Find where the given text appears and provide that cell's center as (x, y) coordinate. 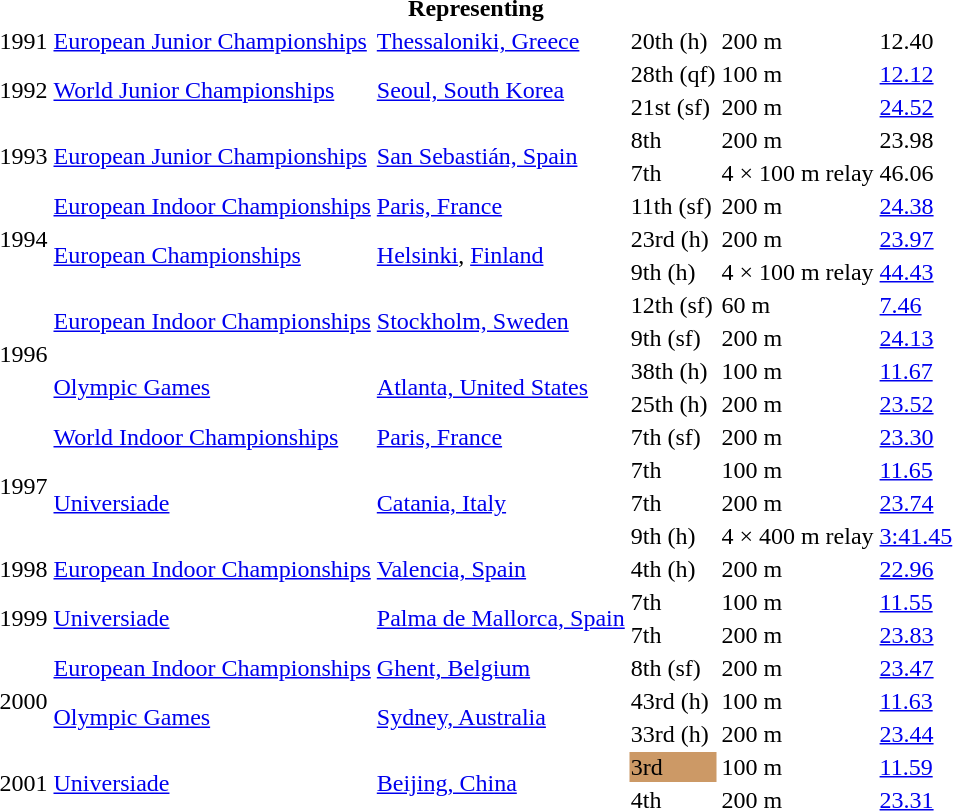
Atlanta, United States (500, 388)
Thessaloniki, Greece (500, 41)
33rd (h) (673, 734)
Palma de Mallorca, Spain (500, 618)
European Championships (212, 256)
Valencia, Spain (500, 569)
21st (sf) (673, 107)
7th (sf) (673, 437)
8th (673, 140)
Sydney, Australia (500, 718)
Helsinki, Finland (500, 256)
11th (sf) (673, 206)
Ghent, Belgium (500, 668)
San Sebastián, Spain (500, 156)
60 m (798, 305)
23rd (h) (673, 239)
9th (sf) (673, 338)
4 × 400 m relay (798, 536)
28th (qf) (673, 74)
4th (h) (673, 569)
38th (h) (673, 371)
12th (sf) (673, 305)
3rd (673, 767)
Catania, Italy (500, 503)
World Junior Championships (212, 90)
Stockholm, Sweden (500, 322)
20th (h) (673, 41)
25th (h) (673, 404)
World Indoor Championships (212, 437)
43rd (h) (673, 701)
Seoul, South Korea (500, 90)
8th (sf) (673, 668)
